Pinpoint the cell where the given text exists, returning its (x, y) midpoint coordinate. 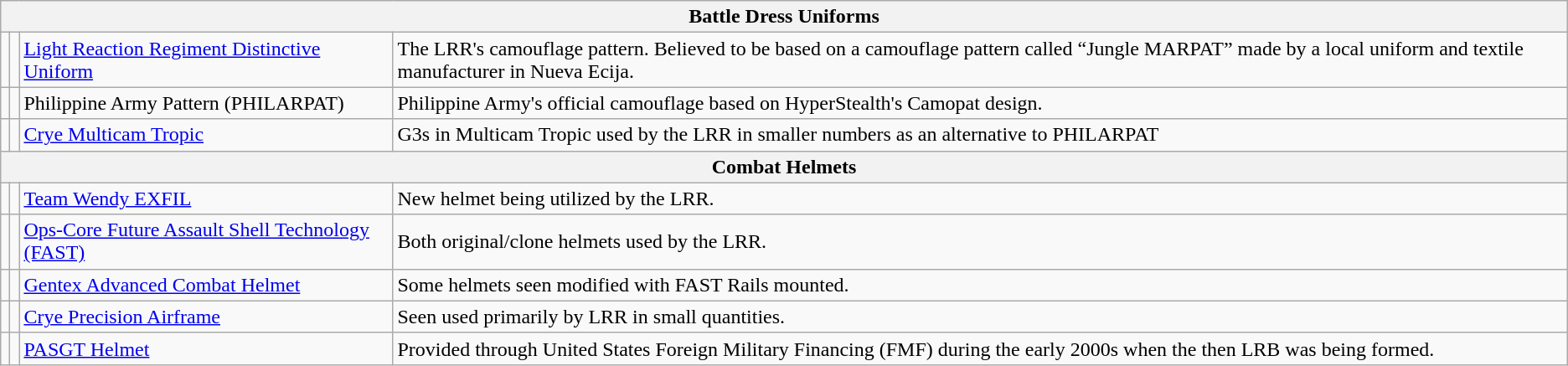
Both original/clone helmets used by the LRR. (980, 241)
Philippine Army's official camouflage based on HyperStealth's Camopat design. (980, 103)
Provided through United States Foreign Military Financing (FMF) during the early 2000s when the then LRB was being formed. (980, 348)
Battle Dress Uniforms (784, 17)
Crye Precision Airframe (206, 317)
Some helmets seen modified with FAST Rails mounted. (980, 285)
PASGT Helmet (206, 348)
Philippine Army Pattern (PHILARPAT) (206, 103)
Light Reaction Regiment Distinctive Uniform (206, 60)
G3s in Multicam Tropic used by the LRR in smaller numbers as an alternative to PHILARPAT (980, 135)
Gentex Advanced Combat Helmet (206, 285)
Seen used primarily by LRR in small quantities. (980, 317)
Team Wendy EXFIL (206, 198)
New helmet being utilized by the LRR. (980, 198)
Crye Multicam Tropic (206, 135)
Ops-Core Future Assault Shell Technology (FAST) (206, 241)
Combat Helmets (784, 167)
